For the text-containing cell, return its midpoint in (x, y) coordinate format. 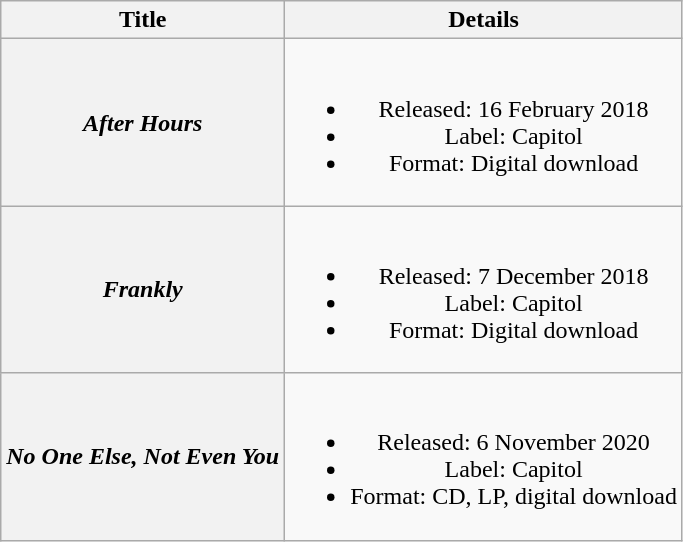
Details (484, 20)
Released: 7 December 2018Label: CapitolFormat: Digital download (484, 290)
Frankly (143, 290)
No One Else, Not Even You (143, 456)
Released: 16 February 2018Label: CapitolFormat: Digital download (484, 122)
Released: 6 November 2020Label: CapitolFormat: CD, LP, digital download (484, 456)
Title (143, 20)
After Hours (143, 122)
